Identify which cell holds the provided text, then report its (x, y) central coordinate. 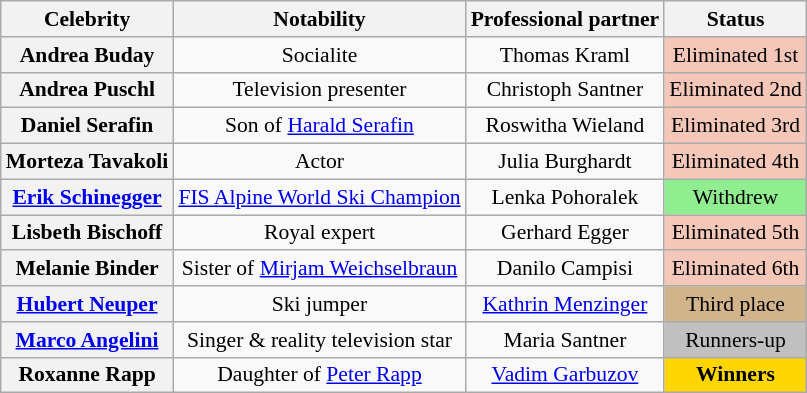
Andrea Puschl (88, 90)
Eliminated 6th (736, 269)
Winners (736, 375)
Thomas Kraml (566, 55)
Christoph Santner (566, 90)
Lisbeth Bischoff (88, 233)
Eliminated 4th (736, 162)
Julia Burghardt (566, 162)
Notability (319, 19)
Withdrew (736, 197)
Eliminated 2nd (736, 90)
Daughter of Peter Rapp (319, 375)
Eliminated 3rd (736, 126)
Maria Santner (566, 340)
Actor (319, 162)
Marco Angelini (88, 340)
Runners-up (736, 340)
Eliminated 5th (736, 233)
Daniel Serafin (88, 126)
Television presenter (319, 90)
Socialite (319, 55)
Eliminated 1st (736, 55)
FIS Alpine World Ski Champion (319, 197)
Erik Schinegger (88, 197)
Gerhard Egger (566, 233)
Morteza Tavakoli (88, 162)
Hubert Neuper (88, 304)
Professional partner (566, 19)
Kathrin Menzinger (566, 304)
Ski jumper (319, 304)
Royal expert (319, 233)
Andrea Buday (88, 55)
Sister of Mirjam Weichselbraun (319, 269)
Status (736, 19)
Celebrity (88, 19)
Danilo Campisi (566, 269)
Singer & reality television star (319, 340)
Roxanne Rapp (88, 375)
Roswitha Wieland (566, 126)
Vadim Garbuzov (566, 375)
Third place (736, 304)
Lenka Pohoralek (566, 197)
Son of Harald Serafin (319, 126)
Melanie Binder (88, 269)
